Determine the [X, Y] coordinate at the center of the cell enclosing the given text.  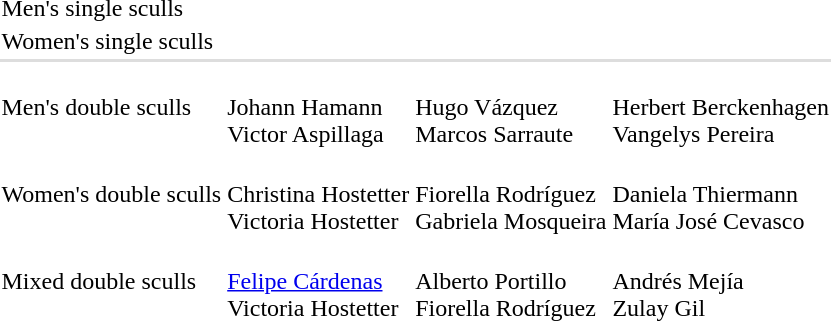
Herbert BerckenhagenVangelys Pereira [721, 107]
Johann HamannVictor Aspillaga [318, 107]
Hugo VázquezMarcos Sarraute [511, 107]
Christina HostetterVictoria Hostetter [318, 194]
Men's double sculls [112, 107]
Women's single sculls [112, 41]
Fiorella RodríguezGabriela Mosqueira [511, 194]
Women's double sculls [112, 194]
Daniela ThiermannMaría José Cevasco [721, 194]
